Output the [x, y] coordinate of the center of the cell containing the given text.  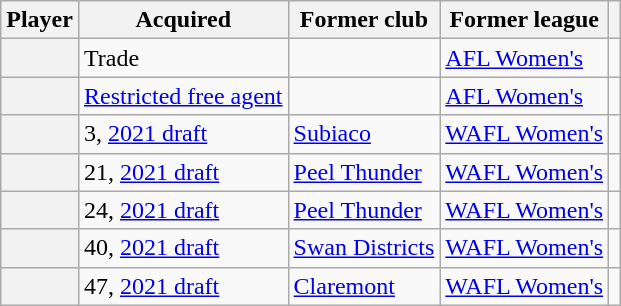
Swan Districts [364, 248]
21, 2021 draft [183, 172]
Trade [183, 58]
Subiaco [364, 134]
Claremont [364, 286]
Former league [524, 20]
24, 2021 draft [183, 210]
47, 2021 draft [183, 286]
3, 2021 draft [183, 134]
Restricted free agent [183, 96]
Acquired [183, 20]
Player [40, 20]
40, 2021 draft [183, 248]
Former club [364, 20]
